From the cell containing the given text, extract its center point as [x, y] coordinate. 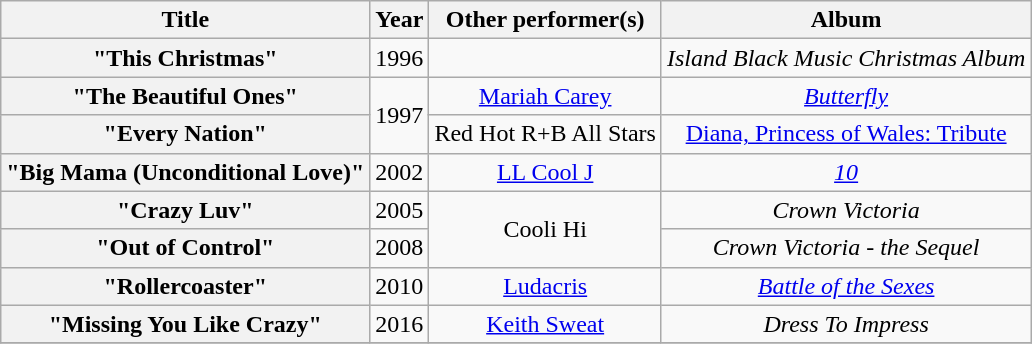
Year [400, 20]
Dress To Impress [846, 324]
Keith Sweat [546, 324]
Ludacris [546, 286]
Butterfly [846, 96]
"Big Mama (Unconditional Love)" [186, 172]
"This Christmas" [186, 58]
2010 [400, 286]
2008 [400, 248]
Cooli Hi [546, 229]
Crown Victoria - the Sequel [846, 248]
Red Hot R+B All Stars [546, 134]
1997 [400, 115]
Island Black Music Christmas Album [846, 58]
"Out of Control" [186, 248]
Crown Victoria [846, 210]
"Missing You Like Crazy" [186, 324]
1996 [400, 58]
2016 [400, 324]
2002 [400, 172]
"The Beautiful Ones" [186, 96]
2005 [400, 210]
Mariah Carey [546, 96]
"Crazy Luv" [186, 210]
10 [846, 172]
Other performer(s) [546, 20]
Battle of the Sexes [846, 286]
"Every Nation" [186, 134]
"Rollercoaster" [186, 286]
Title [186, 20]
Album [846, 20]
Diana, Princess of Wales: Tribute [846, 134]
LL Cool J [546, 172]
